Determine the (X, Y) coordinate at the center of the cell enclosing the given text.  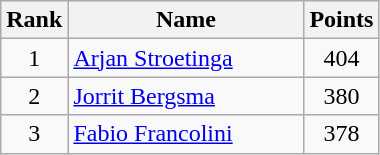
Jorrit Bergsma (186, 96)
378 (342, 134)
1 (34, 58)
404 (342, 58)
3 (34, 134)
Rank (34, 20)
2 (34, 96)
Points (342, 20)
Fabio Francolini (186, 134)
380 (342, 96)
Name (186, 20)
Arjan Stroetinga (186, 58)
